Extract the [x, y] coordinate from the center of the cell holding the provided text.  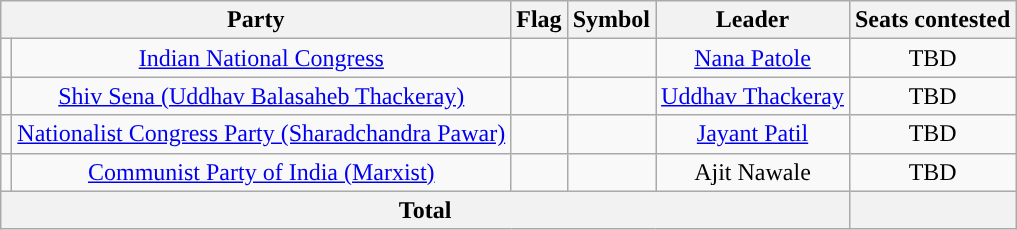
Nationalist Congress Party (Sharadchandra Pawar) [262, 134]
Symbol [611, 20]
Uddhav Thackeray [753, 96]
Communist Party of India (Marxist) [262, 172]
Leader [753, 20]
Jayant Patil [753, 134]
Party [256, 20]
Indian National Congress [262, 58]
Total [426, 210]
Flag [539, 20]
Shiv Sena (Uddhav Balasaheb Thackeray) [262, 96]
Seats contested [932, 20]
Nana Patole [753, 58]
Ajit Nawale [753, 172]
